Detect which cell encompasses the target text, then output its (X, Y) center coordinate. 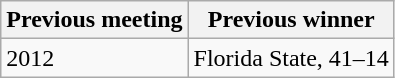
Florida State, 41–14 (291, 58)
2012 (94, 58)
Previous winner (291, 20)
Previous meeting (94, 20)
